Pinpoint the cell where the given text exists, returning its (X, Y) midpoint coordinate. 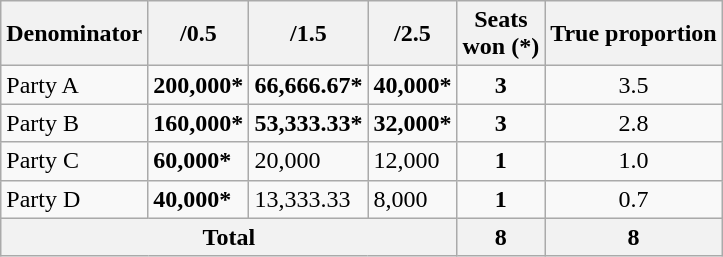
Total (229, 237)
/1.5 (308, 34)
60,000* (198, 161)
66,666.67* (308, 85)
/0.5 (198, 34)
13,333.33 (308, 199)
8,000 (412, 199)
Denominator (74, 34)
160,000* (198, 123)
3.5 (634, 85)
53,333.33* (308, 123)
2.8 (634, 123)
Seatswon (*) (501, 34)
20,000 (308, 161)
True proportion (634, 34)
Party A (74, 85)
/2.5 (412, 34)
Party C (74, 161)
Party B (74, 123)
Party D (74, 199)
12,000 (412, 161)
200,000* (198, 85)
0.7 (634, 199)
1.0 (634, 161)
32,000* (412, 123)
